Locate the cell with the specified text and output its [x, y] center coordinate. 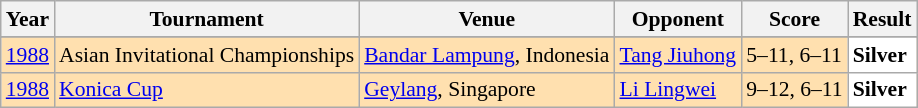
Year [28, 19]
5–11, 6–11 [794, 55]
Opponent [678, 19]
Geylang, Singapore [486, 90]
Tang Jiuhong [678, 55]
Result [882, 19]
Score [794, 19]
9–12, 6–11 [794, 90]
Li Lingwei [678, 90]
Bandar Lampung, Indonesia [486, 55]
Venue [486, 19]
Asian Invitational Championships [206, 55]
Konica Cup [206, 90]
Tournament [206, 19]
